Pinpoint the cell where the given text exists, returning its [X, Y] midpoint coordinate. 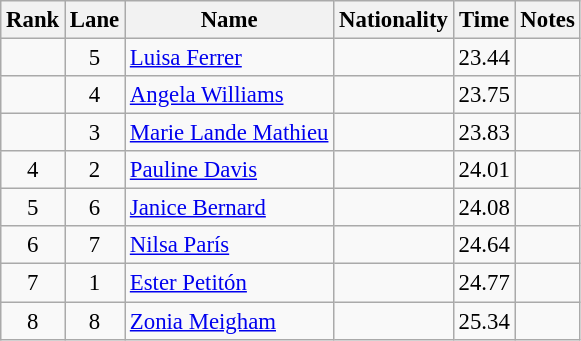
Nationality [394, 20]
Marie Lande Mathieu [230, 133]
Time [484, 20]
Pauline Davis [230, 170]
24.08 [484, 208]
23.83 [484, 133]
24.01 [484, 170]
Luisa Ferrer [230, 58]
Zonia Meigham [230, 321]
23.75 [484, 95]
Rank [33, 20]
3 [95, 133]
24.77 [484, 283]
2 [95, 170]
Ester Petitón [230, 283]
Angela Williams [230, 95]
Nilsa París [230, 245]
23.44 [484, 58]
25.34 [484, 321]
Notes [548, 20]
Name [230, 20]
Janice Bernard [230, 208]
Lane [95, 20]
24.64 [484, 245]
1 [95, 283]
